Capture the cell that displays the provided text and extract its [X, Y] central coordinate. 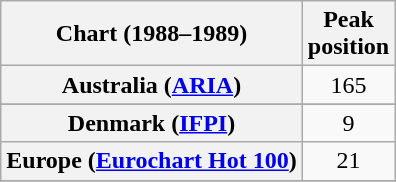
165 [348, 85]
Chart (1988–1989) [152, 34]
Denmark (IFPI) [152, 123]
Australia (ARIA) [152, 85]
9 [348, 123]
21 [348, 161]
Peakposition [348, 34]
Europe (Eurochart Hot 100) [152, 161]
